Scan for the cell matching the given text and deliver its [x, y] coordinate at center. 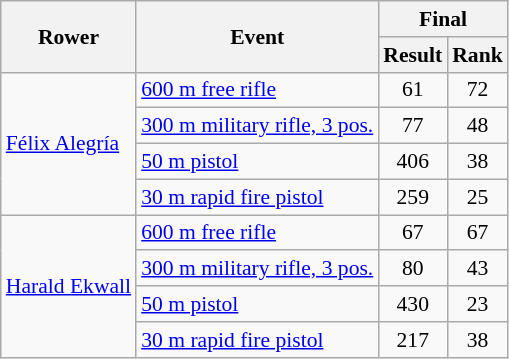
Rower [68, 36]
406 [412, 162]
Rank [478, 55]
Félix Alegría [68, 143]
43 [478, 269]
259 [412, 197]
25 [478, 197]
61 [412, 90]
48 [478, 126]
Result [412, 55]
23 [478, 304]
72 [478, 90]
80 [412, 269]
Event [257, 36]
430 [412, 304]
Harald Ekwall [68, 286]
Final [442, 19]
77 [412, 126]
217 [412, 340]
